Output the (X, Y) coordinate of the center of the cell containing the given text.  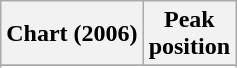
Peakposition (189, 34)
Chart (2006) (72, 34)
